Pinpoint the cell where the given text exists, returning its (x, y) midpoint coordinate. 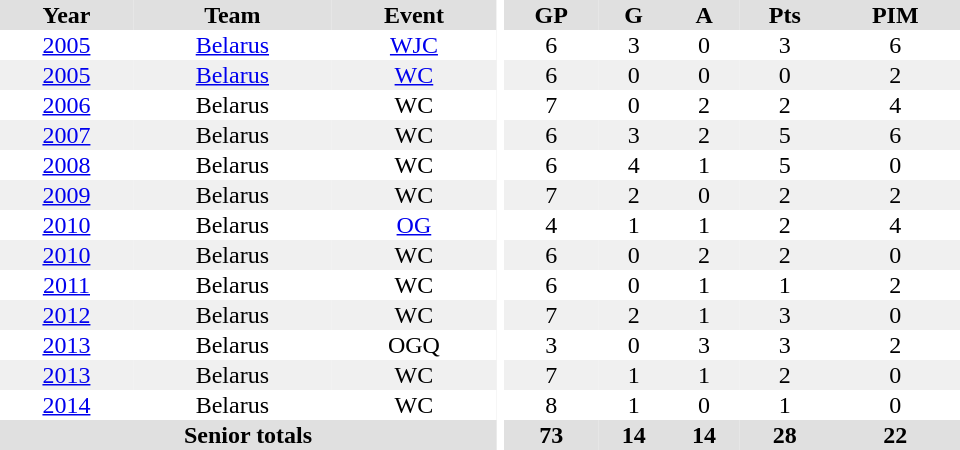
Year (66, 15)
2009 (66, 195)
OG (414, 225)
73 (552, 435)
28 (784, 435)
2012 (66, 315)
2008 (66, 165)
Team (232, 15)
OGQ (414, 345)
Pts (784, 15)
2014 (66, 405)
2011 (66, 285)
2006 (66, 105)
G (634, 15)
22 (895, 435)
Senior totals (248, 435)
PIM (895, 15)
A (704, 15)
WJC (414, 45)
2007 (66, 135)
Event (414, 15)
8 (552, 405)
GP (552, 15)
